For the text-containing cell, return its midpoint in [x, y] coordinate format. 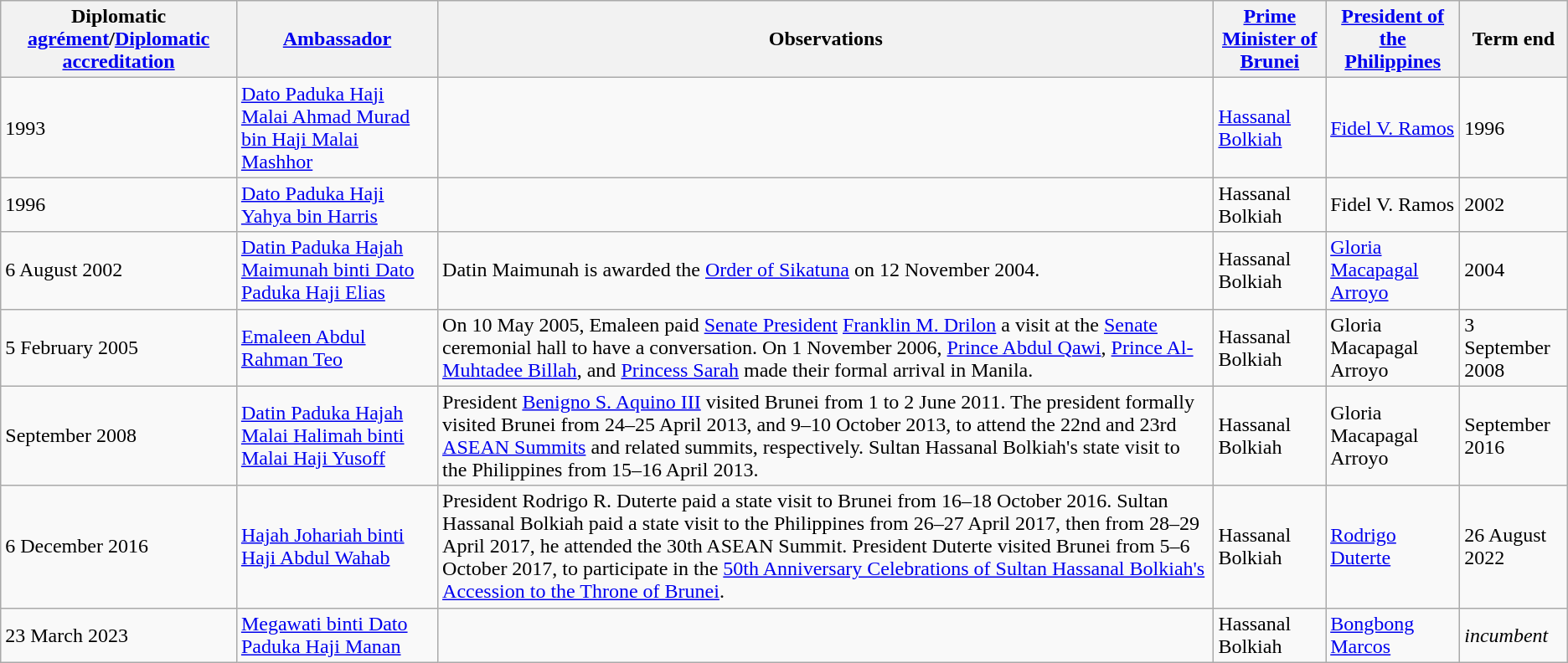
Hajah Johariah binti Haji Abdul Wahab [337, 547]
Bongbong Marcos [1393, 635]
3 September 2008 [1514, 347]
Rodrigo Duterte [1393, 547]
Prime Minister of Brunei [1270, 39]
incumbent [1514, 635]
Emaleen Abdul Rahman Teo [337, 347]
26 August 2022 [1514, 547]
1993 [119, 127]
Datin Maimunah is awarded the Order of Sikatuna on 12 November 2004. [826, 270]
Ambassador [337, 39]
Megawati binti Dato Paduka Haji Manan [337, 635]
Dato Paduka Haji Yahya bin Harris [337, 204]
September 2008 [119, 435]
2002 [1514, 204]
President of the Philippines [1393, 39]
Term end [1514, 39]
Diplomatic agrément/Diplomatic accreditation [119, 39]
2004 [1514, 270]
Dato Paduka Haji Malai Ahmad Murad bin Haji Malai Mashhor [337, 127]
Datin Paduka Hajah Malai Halimah binti Malai Haji Yusoff [337, 435]
6 August 2002 [119, 270]
Datin Paduka Hajah Maimunah binti Dato Paduka Haji Elias [337, 270]
6 December 2016 [119, 547]
23 March 2023 [119, 635]
September 2016 [1514, 435]
5 February 2005 [119, 347]
Observations [826, 39]
